Search for the cell housing the specified text and yield its [x, y] center coordinate. 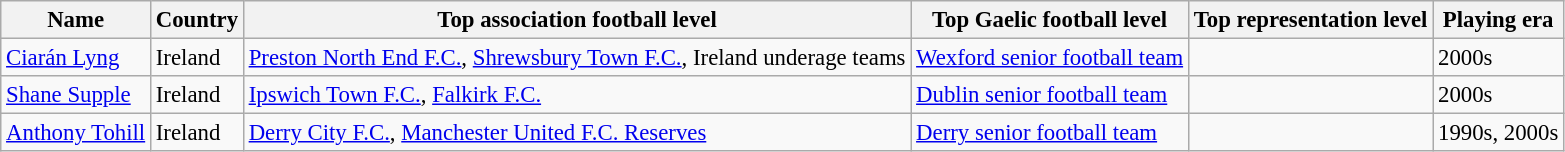
Derry City F.C., Manchester United F.C. Reserves [576, 133]
Top representation level [1310, 20]
Top association football level [576, 20]
Shane Supple [76, 95]
Wexford senior football team [1050, 58]
1990s, 2000s [1498, 133]
Ipswich Town F.C., Falkirk F.C. [576, 95]
Dublin senior football team [1050, 95]
Anthony Tohill [76, 133]
Name [76, 20]
Top Gaelic football level [1050, 20]
Preston North End F.C., Shrewsbury Town F.C., Ireland underage teams [576, 58]
Playing era [1498, 20]
Derry senior football team [1050, 133]
Ciarán Lyng [76, 58]
Country [196, 20]
